From the cell containing the given text, extract its center point as (X, Y) coordinate. 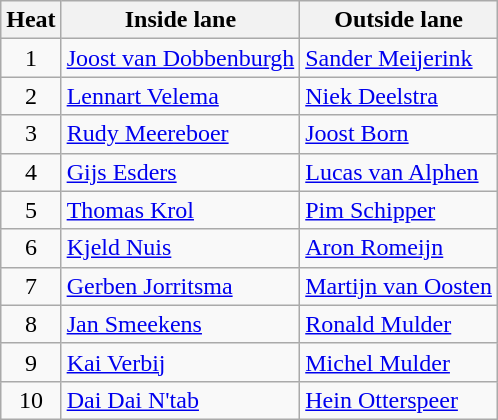
Jan Smeekens (180, 324)
Outside lane (399, 20)
3 (31, 134)
Ronald Mulder (399, 324)
1 (31, 58)
7 (31, 286)
Heat (31, 20)
Inside lane (180, 20)
6 (31, 248)
Joost Born (399, 134)
Lucas van Alphen (399, 172)
Martijn van Oosten (399, 286)
Niek Deelstra (399, 96)
Kai Verbij (180, 362)
Rudy Meereboer (180, 134)
Lennart Velema (180, 96)
Kjeld Nuis (180, 248)
Joost van Dobbenburgh (180, 58)
9 (31, 362)
4 (31, 172)
Hein Otterspeer (399, 400)
Pim Schipper (399, 210)
Michel Mulder (399, 362)
Gijs Esders (180, 172)
Dai Dai N'tab (180, 400)
2 (31, 96)
5 (31, 210)
Sander Meijerink (399, 58)
10 (31, 400)
Thomas Krol (180, 210)
8 (31, 324)
Gerben Jorritsma (180, 286)
Aron Romeijn (399, 248)
